Locate the cell with the specified text and output its (X, Y) center coordinate. 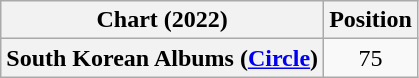
Chart (2022) (162, 20)
Position (371, 20)
75 (371, 58)
South Korean Albums (Circle) (162, 58)
